Scan for the cell matching the given text and deliver its [x, y] coordinate at center. 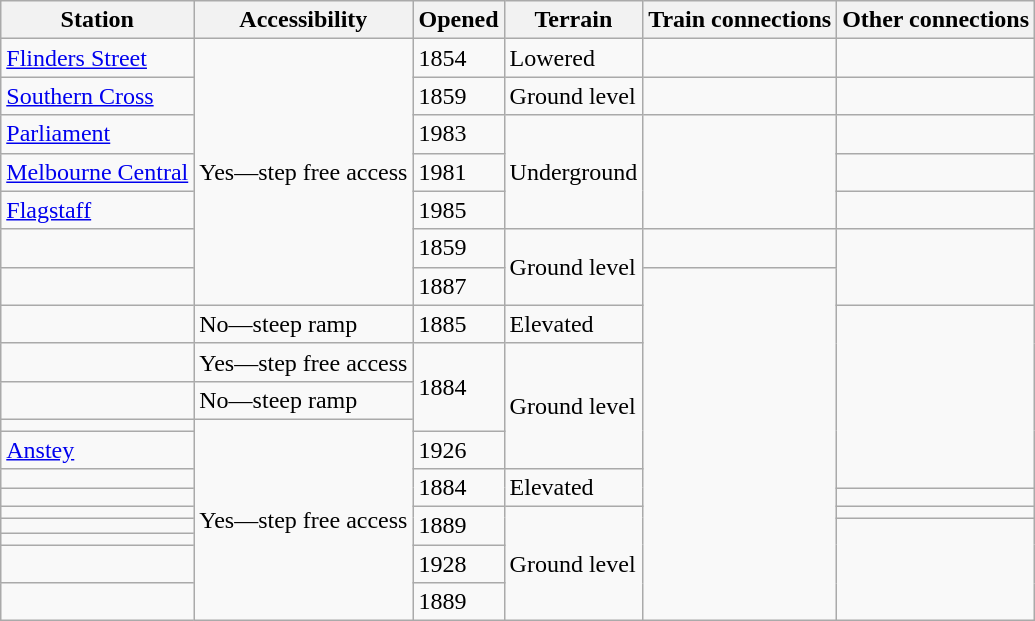
1887 [458, 286]
Other connections [936, 20]
Melbourne Central [98, 172]
Train connections [740, 20]
Flagstaff [98, 210]
1983 [458, 134]
1928 [458, 564]
Station [98, 20]
Terrain [574, 20]
1854 [458, 58]
Lowered [574, 58]
Flinders Street [98, 58]
Underground [574, 172]
1926 [458, 449]
1985 [458, 210]
Parliament [98, 134]
Accessibility [304, 20]
1885 [458, 324]
1981 [458, 172]
Opened [458, 20]
Southern Cross [98, 96]
Anstey [98, 449]
